Find where the given text appears and provide that cell's center as (x, y) coordinate. 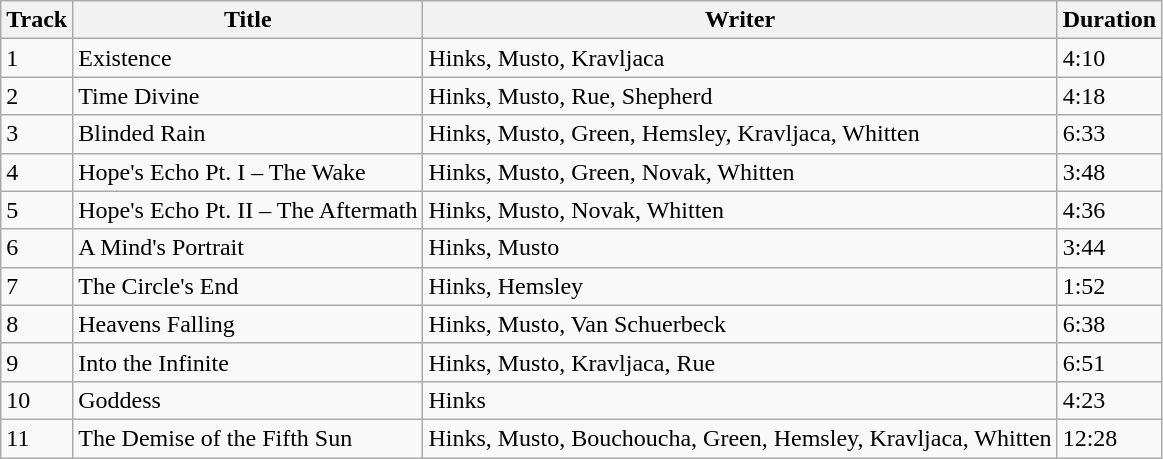
Hope's Echo Pt. I – The Wake (248, 172)
Hinks, Musto, Bouchoucha, Green, Hemsley, Kravljaca, Whitten (740, 438)
Title (248, 20)
Hinks, Musto, Kravljaca (740, 58)
A Mind's Portrait (248, 248)
Hinks, Musto, Van Schuerbeck (740, 324)
4:18 (1109, 96)
4 (37, 172)
Hope's Echo Pt. II – The Aftermath (248, 210)
Track (37, 20)
3:44 (1109, 248)
Hinks, Musto, Kravljaca, Rue (740, 362)
Goddess (248, 400)
Heavens Falling (248, 324)
3 (37, 134)
6 (37, 248)
6:33 (1109, 134)
The Circle's End (248, 286)
4:36 (1109, 210)
2 (37, 96)
6:38 (1109, 324)
Time Divine (248, 96)
Hinks (740, 400)
Into the Infinite (248, 362)
8 (37, 324)
3:48 (1109, 172)
10 (37, 400)
The Demise of the Fifth Sun (248, 438)
1 (37, 58)
4:23 (1109, 400)
9 (37, 362)
4:10 (1109, 58)
Hinks, Musto, Novak, Whitten (740, 210)
11 (37, 438)
6:51 (1109, 362)
Hinks, Musto, Green, Hemsley, Kravljaca, Whitten (740, 134)
Blinded Rain (248, 134)
Existence (248, 58)
Hinks, Hemsley (740, 286)
Duration (1109, 20)
Hinks, Musto, Green, Novak, Whitten (740, 172)
Hinks, Musto, Rue, Shepherd (740, 96)
7 (37, 286)
1:52 (1109, 286)
Writer (740, 20)
12:28 (1109, 438)
Hinks, Musto (740, 248)
5 (37, 210)
